Provide the [X, Y] coordinate of the cell's center where the given text is located.  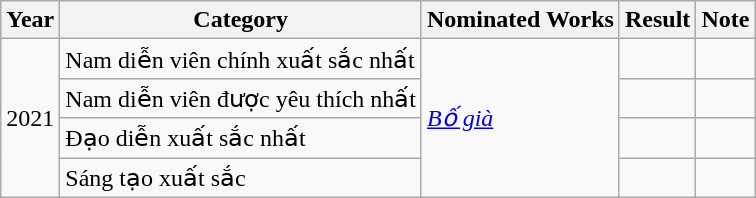
Sáng tạo xuất sắc [241, 178]
Result [657, 20]
Category [241, 20]
Nam diễn viên chính xuất sắc nhất [241, 59]
Đạo diễn xuất sắc nhất [241, 138]
Nominated Works [520, 20]
Nam diễn viên được yêu thích nhất [241, 98]
Year [30, 20]
Note [726, 20]
2021 [30, 118]
Bố già [520, 118]
